Return the (x, y) coordinate for the center point of the cell that contains the specified text.  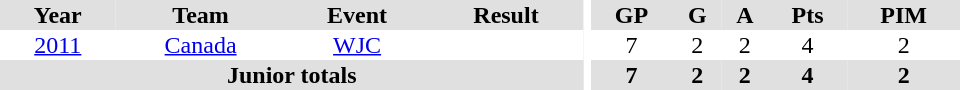
Pts (808, 15)
G (698, 15)
Junior totals (292, 75)
GP (631, 15)
A (745, 15)
WJC (358, 45)
Year (58, 15)
Event (358, 15)
Canada (201, 45)
Result (506, 15)
Team (201, 15)
PIM (904, 15)
2011 (58, 45)
